Return [x, y] of the center of cell containing provided text 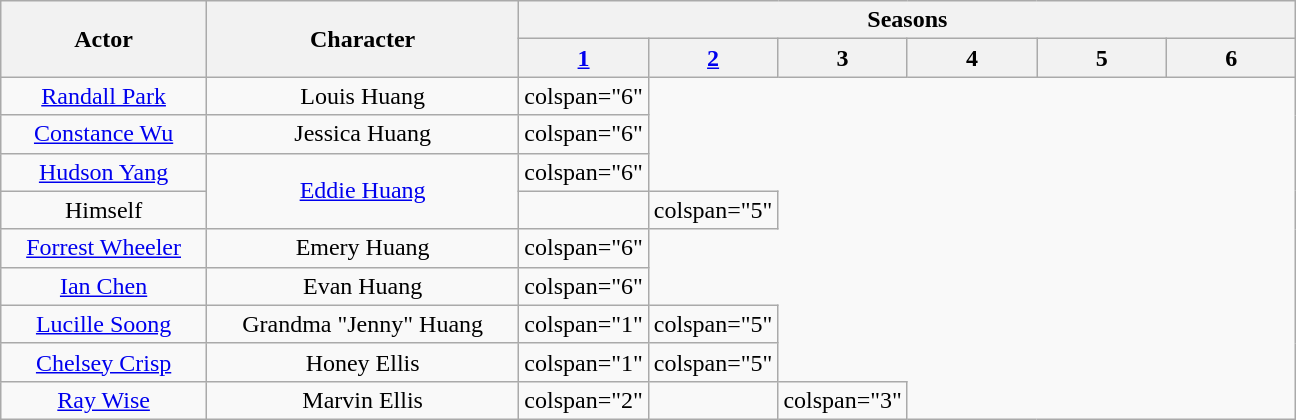
Chelsey Crisp [104, 362]
Marvin Ellis [362, 400]
Jessica Huang [362, 134]
Character [362, 39]
6 [1231, 58]
Grandma "Jenny" Huang [362, 324]
5 [1102, 58]
Forrest Wheeler [104, 248]
colspan="3" [843, 400]
2 [713, 58]
Seasons [908, 20]
Eddie Huang [362, 191]
colspan="2" [584, 400]
3 [843, 58]
Louis Huang [362, 96]
Himself [104, 210]
1 [584, 58]
Randall Park [104, 96]
Ray Wise [104, 400]
Constance Wu [104, 134]
Hudson Yang [104, 172]
Emery Huang [362, 248]
Actor [104, 39]
Ian Chen [104, 286]
Honey Ellis [362, 362]
Lucille Soong [104, 324]
Evan Huang [362, 286]
4 [972, 58]
